Return the [X, Y] coordinate for the center point of the cell that contains the specified text.  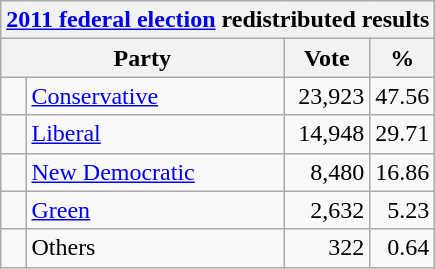
322 [327, 248]
8,480 [327, 172]
0.64 [402, 248]
2011 federal election redistributed results [218, 20]
Others [155, 248]
47.56 [402, 96]
% [402, 58]
New Democratic [155, 172]
Party [142, 58]
23,923 [327, 96]
29.71 [402, 134]
Conservative [155, 96]
Liberal [155, 134]
14,948 [327, 134]
2,632 [327, 210]
Green [155, 210]
5.23 [402, 210]
Vote [327, 58]
16.86 [402, 172]
